Detect which cell encompasses the target text, then output its [X, Y] center coordinate. 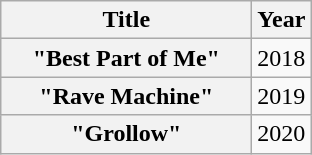
"Best Part of Me" [126, 58]
"Rave Machine" [126, 96]
2018 [282, 58]
"Grollow" [126, 134]
Title [126, 20]
2020 [282, 134]
2019 [282, 96]
Year [282, 20]
